Extract the (X, Y) coordinate from the center of the cell holding the provided text.  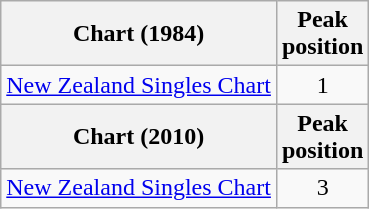
3 (322, 188)
Chart (2010) (139, 136)
Chart (1984) (139, 34)
1 (322, 85)
